Scan for the cell matching the given text and deliver its [X, Y] coordinate at center. 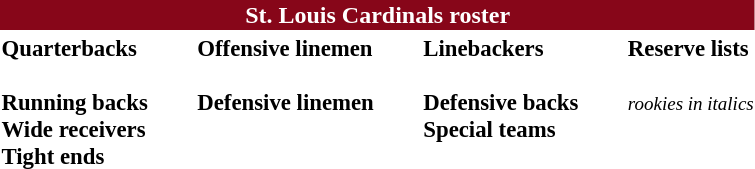
St. Louis Cardinals roster [378, 15]
